Identify which cell holds the provided text, then report its (x, y) central coordinate. 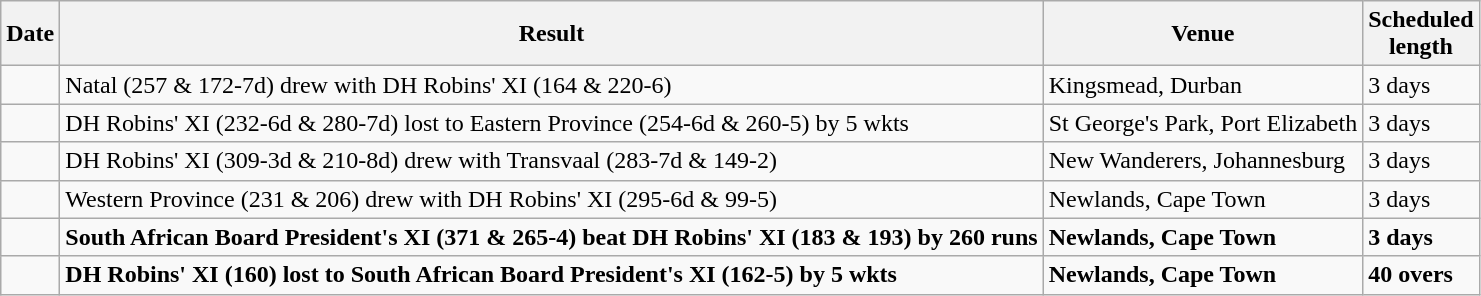
Western Province (231 & 206) drew with DH Robins' XI (295-6d & 99-5) (552, 199)
Scheduledlength (1421, 34)
DH Robins' XI (309-3d & 210-8d) drew with Transvaal (283-7d & 149-2) (552, 161)
New Wanderers, Johannesburg (1203, 161)
Kingsmead, Durban (1203, 85)
40 overs (1421, 275)
DH Robins' XI (232-6d & 280-7d) lost to Eastern Province (254-6d & 260-5) by 5 wkts (552, 123)
Date (30, 34)
Natal (257 & 172-7d) drew with DH Robins' XI (164 & 220-6) (552, 85)
Venue (1203, 34)
St George's Park, Port Elizabeth (1203, 123)
South African Board President's XI (371 & 265-4) beat DH Robins' XI (183 & 193) by 260 runs (552, 237)
DH Robins' XI (160) lost to South African Board President's XI (162-5) by 5 wkts (552, 275)
Result (552, 34)
